Capture the cell that displays the provided text and extract its (X, Y) central coordinate. 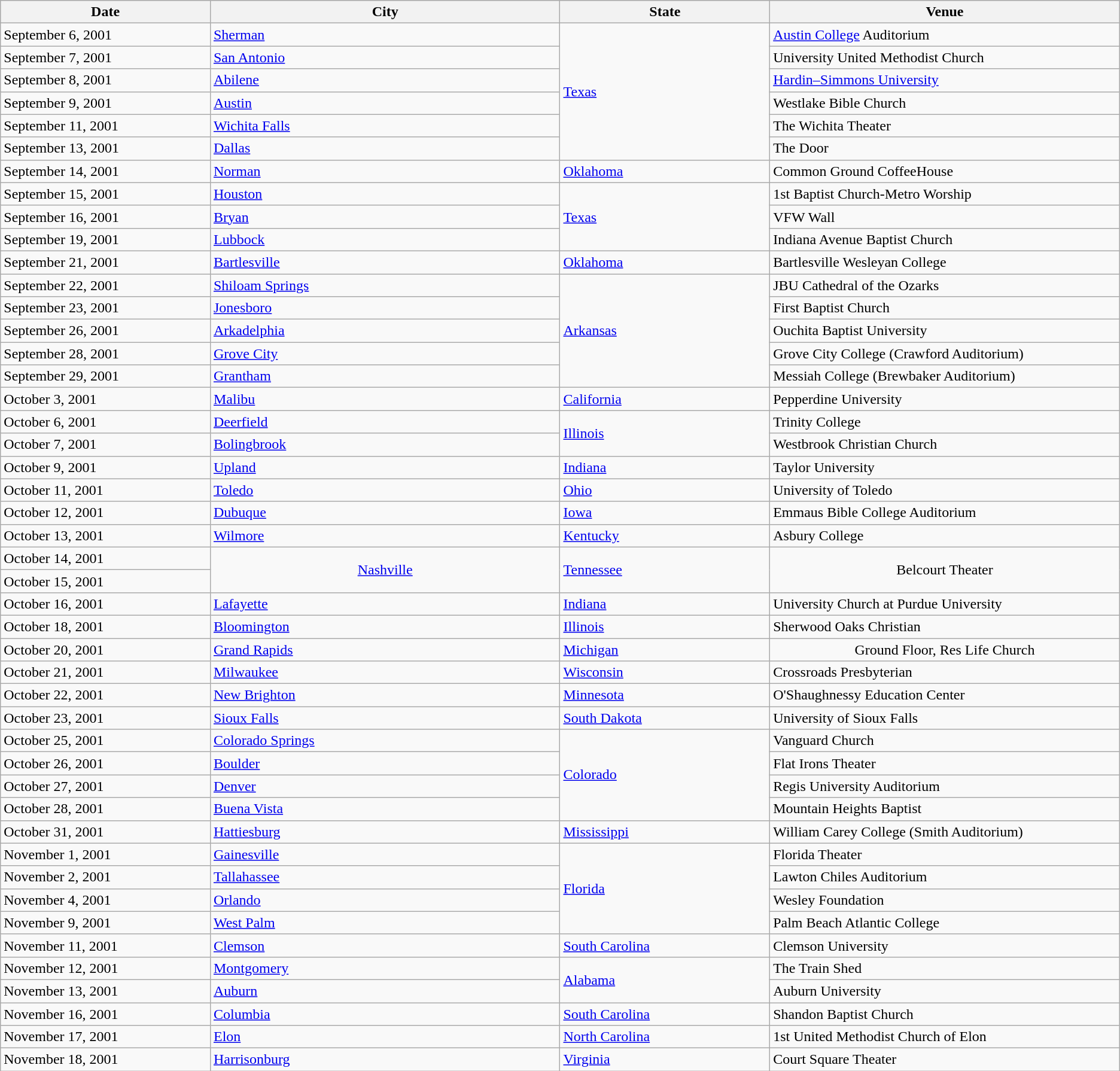
Lubbock (385, 239)
Toledo (385, 490)
September 6, 2001 (105, 35)
Colorado (665, 775)
Tennessee (665, 570)
Buena Vista (385, 809)
First Baptist Church (945, 308)
October 3, 2001 (105, 399)
September 28, 2001 (105, 354)
Florida (665, 889)
Wesley Foundation (945, 900)
Upland (385, 467)
Sherwood Oaks Christian (945, 626)
West Palm (385, 923)
November 2, 2001 (105, 877)
September 8, 2001 (105, 80)
Emmaus Bible College Auditorium (945, 513)
Vanguard Church (945, 741)
Austin College Auditorium (945, 35)
November 12, 2001 (105, 968)
Wichita Falls (385, 126)
October 15, 2001 (105, 581)
Milwaukee (385, 673)
September 9, 2001 (105, 103)
October 20, 2001 (105, 649)
Clemson University (945, 945)
University Church at Purdue University (945, 604)
October 12, 2001 (105, 513)
Deerfield (385, 422)
Ohio (665, 490)
Belcourt Theater (945, 570)
Venue (945, 12)
October 22, 2001 (105, 695)
Boulder (385, 763)
October 6, 2001 (105, 422)
Palm Beach Atlantic College (945, 923)
September 13, 2001 (105, 148)
William Carey College (Smith Auditorium) (945, 832)
October 16, 2001 (105, 604)
Hardin–Simmons University (945, 80)
Messiah College (Brewbaker Auditorium) (945, 376)
California (665, 399)
1st Baptist Church-Metro Worship (945, 194)
University of Sioux Falls (945, 718)
Columbia (385, 1014)
Mississippi (665, 832)
Sherman (385, 35)
O'Shaughnessy Education Center (945, 695)
October 26, 2001 (105, 763)
October 14, 2001 (105, 558)
October 31, 2001 (105, 832)
September 14, 2001 (105, 171)
Minnesota (665, 695)
September 23, 2001 (105, 308)
Trinity College (945, 422)
September 22, 2001 (105, 285)
November 18, 2001 (105, 1060)
October 13, 2001 (105, 535)
Arkansas (665, 331)
Shiloam Springs (385, 285)
November 1, 2001 (105, 854)
November 16, 2001 (105, 1014)
Grove City College (Crawford Auditorium) (945, 354)
Regis University Auditorium (945, 786)
September 19, 2001 (105, 239)
The Door (945, 148)
Westbrook Christian Church (945, 445)
September 15, 2001 (105, 194)
October 7, 2001 (105, 445)
Shandon Baptist Church (945, 1014)
Mountain Heights Baptist (945, 809)
October 18, 2001 (105, 626)
Iowa (665, 513)
Court Square Theater (945, 1060)
November 9, 2001 (105, 923)
Orlando (385, 900)
October 23, 2001 (105, 718)
Sioux Falls (385, 718)
Clemson (385, 945)
September 21, 2001 (105, 262)
Ouchita Baptist University (945, 331)
Florida Theater (945, 854)
October 25, 2001 (105, 741)
October 21, 2001 (105, 673)
Bartlesville Wesleyan College (945, 262)
Lafayette (385, 604)
Colorado Springs (385, 741)
Date (105, 12)
Norman (385, 171)
Montgomery (385, 968)
Grantham (385, 376)
Asbury College (945, 535)
Michigan (665, 649)
September 29, 2001 (105, 376)
Houston (385, 194)
October 9, 2001 (105, 467)
Gainesville (385, 854)
State (665, 12)
Ground Floor, Res Life Church (945, 649)
Jonesboro (385, 308)
Grove City (385, 354)
North Carolina (665, 1037)
San Antonio (385, 57)
Bloomington (385, 626)
November 17, 2001 (105, 1037)
September 7, 2001 (105, 57)
Arkadelphia (385, 331)
September 16, 2001 (105, 217)
Dallas (385, 148)
Flat Irons Theater (945, 763)
Taylor University (945, 467)
Wilmore (385, 535)
University United Methodist Church (945, 57)
October 28, 2001 (105, 809)
Westlake Bible Church (945, 103)
VFW Wall (945, 217)
September 11, 2001 (105, 126)
November 11, 2001 (105, 945)
Bryan (385, 217)
Lawton Chiles Auditorium (945, 877)
The Train Shed (945, 968)
Virginia (665, 1060)
Indiana Avenue Baptist Church (945, 239)
1st United Methodist Church of Elon (945, 1037)
Malibu (385, 399)
Pepperdine University (945, 399)
Crossroads Presbyterian (945, 673)
October 27, 2001 (105, 786)
Elon (385, 1037)
September 26, 2001 (105, 331)
Abilene (385, 80)
The Wichita Theater (945, 126)
City (385, 12)
November 13, 2001 (105, 991)
Bartlesville (385, 262)
Denver (385, 786)
Austin (385, 103)
Hattiesburg (385, 832)
Harrisonburg (385, 1060)
Tallahassee (385, 877)
Bolingbrook (385, 445)
Dubuque (385, 513)
New Brighton (385, 695)
October 11, 2001 (105, 490)
South Dakota (665, 718)
November 4, 2001 (105, 900)
Alabama (665, 979)
Auburn (385, 991)
Auburn University (945, 991)
Grand Rapids (385, 649)
Kentucky (665, 535)
Common Ground CoffeeHouse (945, 171)
University of Toledo (945, 490)
Wisconsin (665, 673)
Nashville (385, 570)
JBU Cathedral of the Ozarks (945, 285)
